Output the (x, y) coordinate of the center of the cell containing the given text.  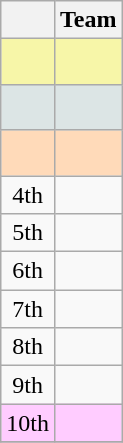
6th (28, 271)
Team (88, 20)
8th (28, 347)
9th (28, 385)
4th (28, 195)
10th (28, 423)
5th (28, 233)
7th (28, 309)
